Locate the cell with the specified text and output its (X, Y) center coordinate. 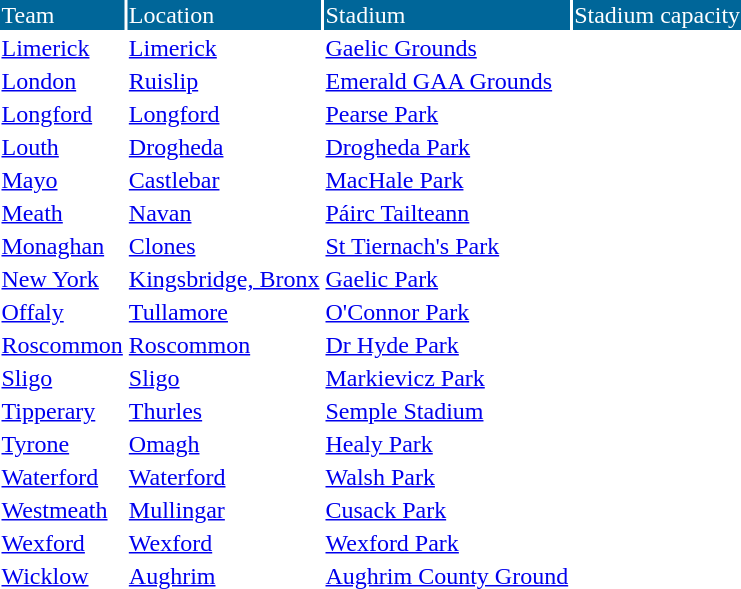
St Tiernach's Park (447, 246)
Stadium (447, 15)
Wexford Park (447, 543)
Emerald GAA Grounds (447, 81)
Páirc Tailteann (447, 213)
Louth (62, 147)
Gaelic Park (447, 279)
Ruislip (224, 81)
Thurles (224, 411)
MacHale Park (447, 180)
Walsh Park (447, 477)
Cusack Park (447, 510)
Westmeath (62, 510)
Location (224, 15)
Navan (224, 213)
Pearse Park (447, 114)
Tullamore (224, 312)
Tipperary (62, 411)
Drogheda Park (447, 147)
Clones (224, 246)
Healy Park (447, 444)
O'Connor Park (447, 312)
Team (62, 15)
Monaghan (62, 246)
London (62, 81)
Markievicz Park (447, 378)
Drogheda (224, 147)
Semple Stadium (447, 411)
Omagh (224, 444)
Dr Hyde Park (447, 345)
Mayo (62, 180)
Meath (62, 213)
New York (62, 279)
Tyrone (62, 444)
Kingsbridge, Bronx (224, 279)
Gaelic Grounds (447, 48)
Castlebar (224, 180)
Mullingar (224, 510)
Offaly (62, 312)
